Return [x, y] of the center of cell containing provided text 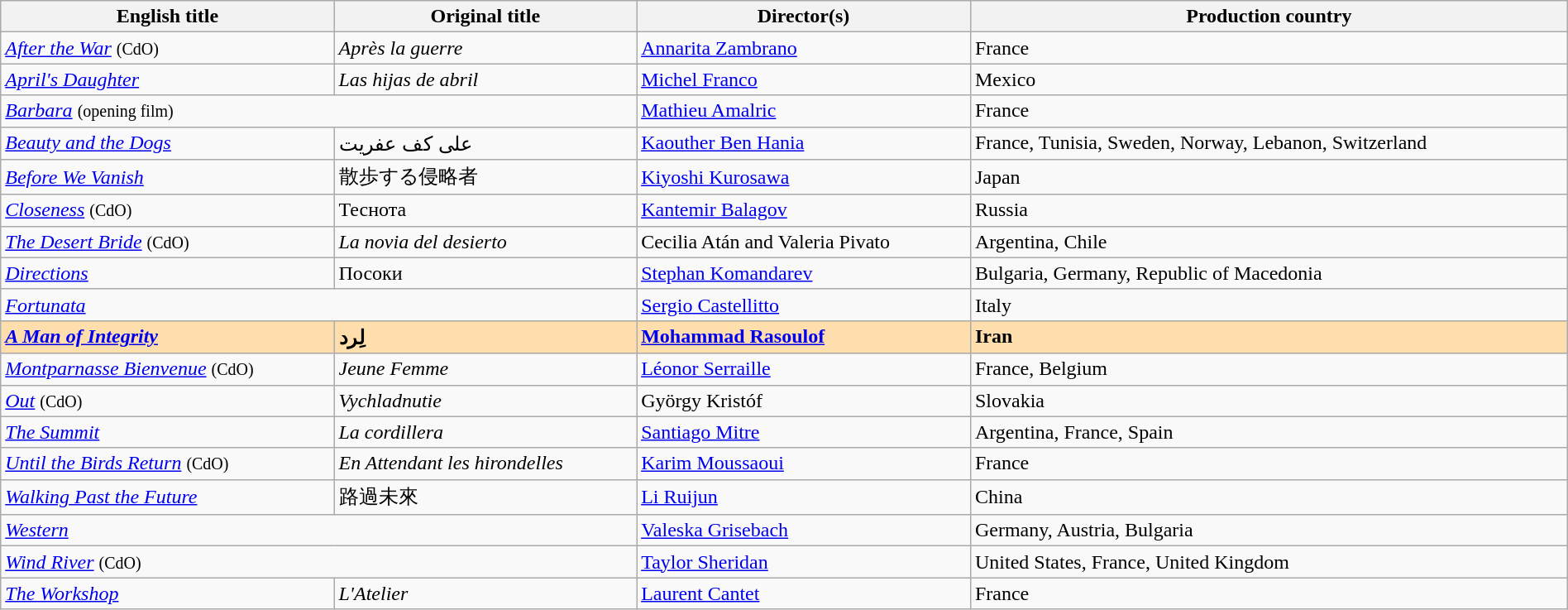
Santiago Mitre [804, 432]
Walking Past the Future [167, 497]
Germany, Austria, Bulgaria [1269, 531]
France, Tunisia, Sweden, Norway, Lebanon, Switzerland [1269, 143]
La novia del desierto [485, 242]
Laurent Cantet [804, 593]
Fortunata [319, 305]
Jeune Femme [485, 369]
France, Belgium [1269, 369]
على كف عفريت [485, 143]
Closeness (CdO) [167, 210]
After the War (CdO) [167, 48]
Mohammad Rasoulof [804, 337]
Li Ruijun [804, 497]
Slovakia [1269, 401]
China [1269, 497]
Kantemir Balagov [804, 210]
Kaouther Ben Hania [804, 143]
Iran [1269, 337]
Argentina, Chile [1269, 242]
Après la guerre [485, 48]
Michel Franco [804, 79]
The Summit [167, 432]
Director(s) [804, 17]
Russia [1269, 210]
The Workshop [167, 593]
Cecilia Atán and Valeria Pivato [804, 242]
路過未來 [485, 497]
Посоки [485, 273]
Original title [485, 17]
Karim Moussaoui [804, 464]
Out (CdO) [167, 401]
Barbara (opening film) [319, 111]
English title [167, 17]
Annarita Zambrano [804, 48]
Vychladnutie [485, 401]
Bulgaria, Germany, Republic of Macedonia [1269, 273]
György Kristóf [804, 401]
Las hijas de abril [485, 79]
Теснота [485, 210]
L'Atelier [485, 593]
Kiyoshi Kurosawa [804, 177]
Argentina, France, Spain [1269, 432]
散歩する侵略者 [485, 177]
April's Daughter [167, 79]
Before We Vanish [167, 177]
Until the Birds Return (CdO) [167, 464]
The Desert Bride (CdO) [167, 242]
Sergio Castellitto [804, 305]
Beauty and the Dogs [167, 143]
Japan [1269, 177]
لِرد [485, 337]
En Attendant les hirondelles [485, 464]
Stephan Komandarev [804, 273]
Directions [167, 273]
Léonor Serraille [804, 369]
A Man of Integrity [167, 337]
La cordillera [485, 432]
Taylor Sheridan [804, 562]
Valeska Grisebach [804, 531]
Mexico [1269, 79]
Production country [1269, 17]
Italy [1269, 305]
Montparnasse Bienvenue (CdO) [167, 369]
Wind River (CdO) [319, 562]
Mathieu Amalric [804, 111]
United States, France, United Kingdom [1269, 562]
Western [319, 531]
